Output the (X, Y) coordinate of the center of the cell containing the given text.  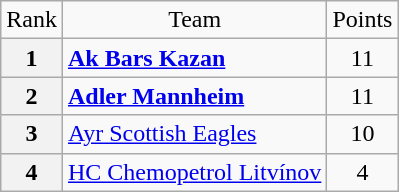
HC Chemopetrol Litvínov (194, 172)
3 (32, 134)
10 (362, 134)
Adler Mannheim (194, 96)
Rank (32, 20)
Team (194, 20)
Points (362, 20)
2 (32, 96)
Ak Bars Kazan (194, 58)
1 (32, 58)
Ayr Scottish Eagles (194, 134)
